Find where the given text appears and provide that cell's center as (x, y) coordinate. 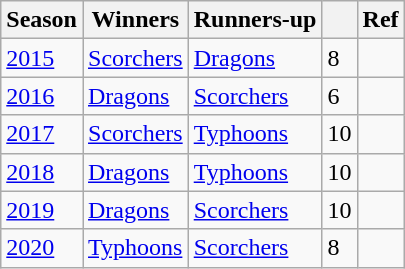
2020 (42, 248)
6 (340, 96)
Season (42, 20)
2018 (42, 172)
2017 (42, 134)
Runners-up (255, 20)
Ref (380, 20)
2016 (42, 96)
Winners (135, 20)
2015 (42, 58)
2019 (42, 210)
